Output the (X, Y) coordinate of the center of the cell containing the given text.  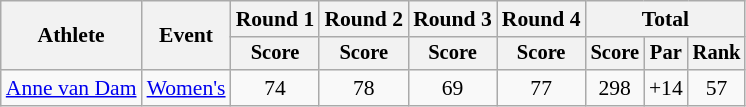
69 (452, 88)
Round 1 (276, 19)
Par (666, 54)
74 (276, 88)
77 (542, 88)
Event (186, 36)
+14 (666, 88)
57 (717, 88)
Athlete (72, 36)
298 (615, 88)
Round 3 (452, 19)
Rank (717, 54)
Total (666, 19)
Anne van Dam (72, 88)
Round 4 (542, 19)
Women's (186, 88)
Round 2 (364, 19)
78 (364, 88)
